Search for the cell housing the specified text and yield its [x, y] center coordinate. 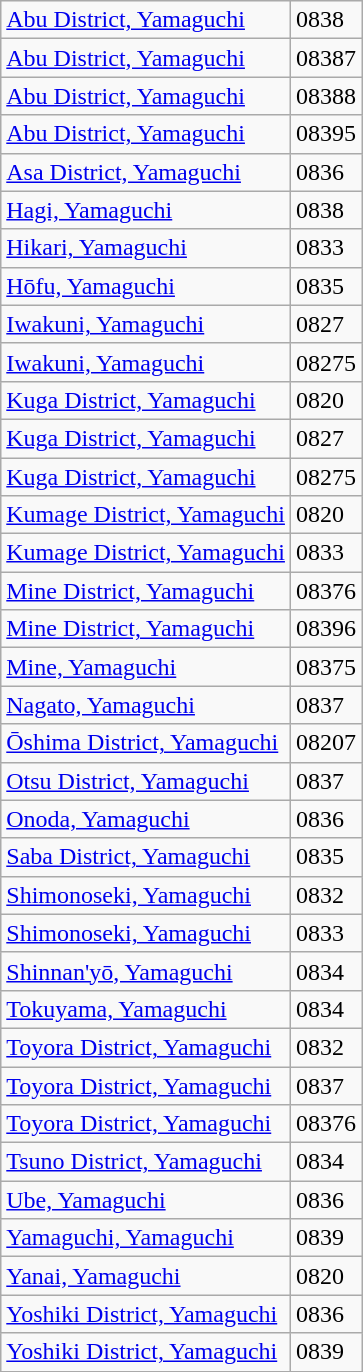
Saba District, Yamaguchi [146, 857]
Hagi, Yamaguchi [146, 210]
Asa District, Yamaguchi [146, 172]
Tsuno District, Yamaguchi [146, 1162]
Ōshima District, Yamaguchi [146, 743]
08396 [326, 629]
Hikari, Yamaguchi [146, 248]
Yamaguchi, Yamaguchi [146, 1238]
Otsu District, Yamaguchi [146, 781]
08388 [326, 96]
08207 [326, 743]
Ube, Yamaguchi [146, 1200]
Yanai, Yamaguchi [146, 1276]
08395 [326, 134]
Hōfu, Yamaguchi [146, 286]
Tokuyama, Yamaguchi [146, 1009]
Shinnan'yō, Yamaguchi [146, 971]
Nagato, Yamaguchi [146, 705]
Mine, Yamaguchi [146, 667]
08375 [326, 667]
Onoda, Yamaguchi [146, 819]
08387 [326, 58]
